From the cell containing the given text, extract its center point as [X, Y] coordinate. 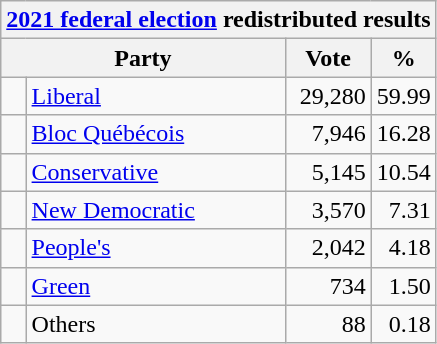
New Democratic [156, 210]
% [404, 58]
10.54 [404, 172]
88 [328, 324]
Vote [328, 58]
4.18 [404, 248]
734 [328, 286]
Green [156, 286]
Others [156, 324]
16.28 [404, 134]
Bloc Québécois [156, 134]
People's [156, 248]
0.18 [404, 324]
2,042 [328, 248]
59.99 [404, 96]
5,145 [328, 172]
1.50 [404, 286]
2021 federal election redistributed results [218, 20]
Party [143, 58]
Liberal [156, 96]
7,946 [328, 134]
3,570 [328, 210]
7.31 [404, 210]
Conservative [156, 172]
29,280 [328, 96]
